Return (X, Y) of the center of cell containing provided text 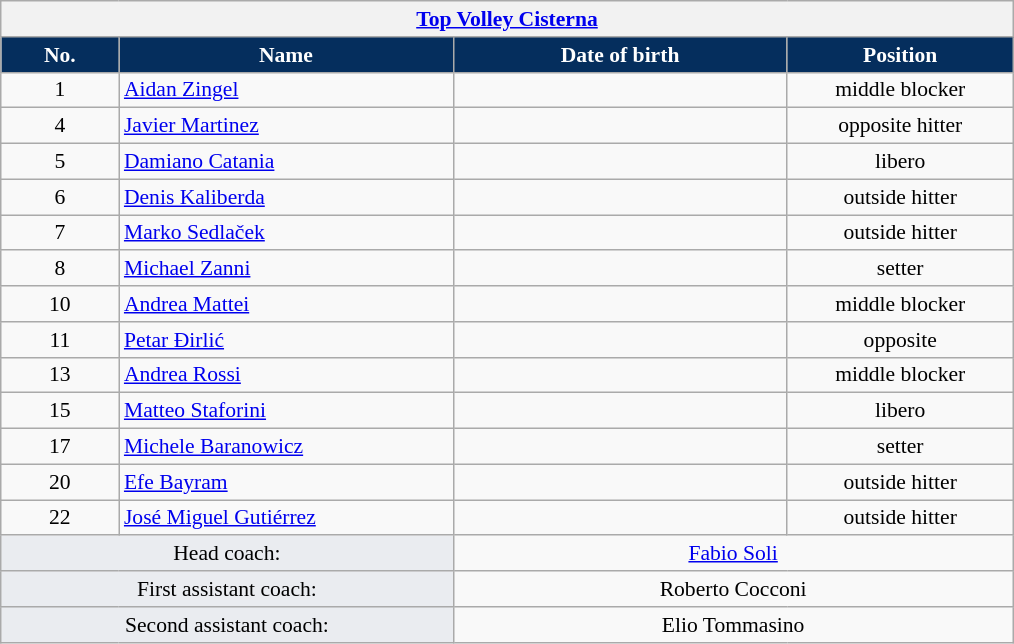
17 (60, 447)
José Miguel Gutiérrez (286, 518)
15 (60, 411)
First assistant coach: (227, 589)
1 (60, 90)
11 (60, 340)
Efe Bayram (286, 482)
8 (60, 269)
13 (60, 375)
Andrea Mattei (286, 304)
opposite (900, 340)
No. (60, 55)
Name (286, 55)
Andrea Rossi (286, 375)
Fabio Soli (733, 554)
Aidan Zingel (286, 90)
Roberto Cocconi (733, 589)
Matteo Staforini (286, 411)
Date of birth (620, 55)
7 (60, 233)
opposite hitter (900, 126)
4 (60, 126)
Michele Baranowicz (286, 447)
Javier Martinez (286, 126)
22 (60, 518)
Michael Zanni (286, 269)
Petar Đirlić (286, 340)
5 (60, 162)
Damiano Catania (286, 162)
Elio Tommasino (733, 625)
Head coach: (227, 554)
Second assistant coach: (227, 625)
Denis Kaliberda (286, 197)
Top Volley Cisterna (507, 19)
20 (60, 482)
10 (60, 304)
Marko Sedlaček (286, 233)
Position (900, 55)
6 (60, 197)
